Search for the cell housing the specified text and yield its (x, y) center coordinate. 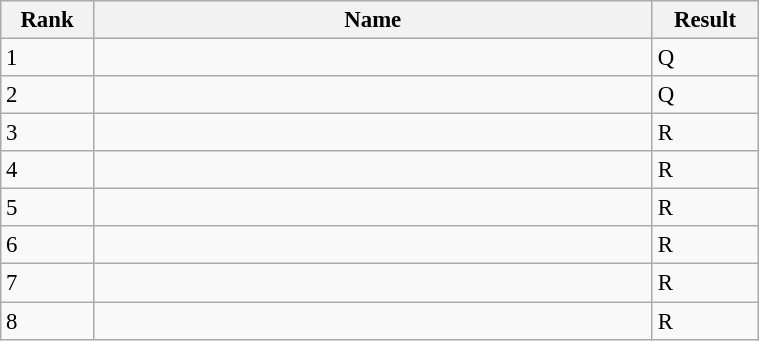
8 (47, 321)
Result (704, 20)
7 (47, 283)
5 (47, 208)
3 (47, 133)
4 (47, 170)
2 (47, 95)
6 (47, 245)
Name (372, 20)
Rank (47, 20)
1 (47, 58)
